Capture the cell that displays the provided text and extract its (x, y) central coordinate. 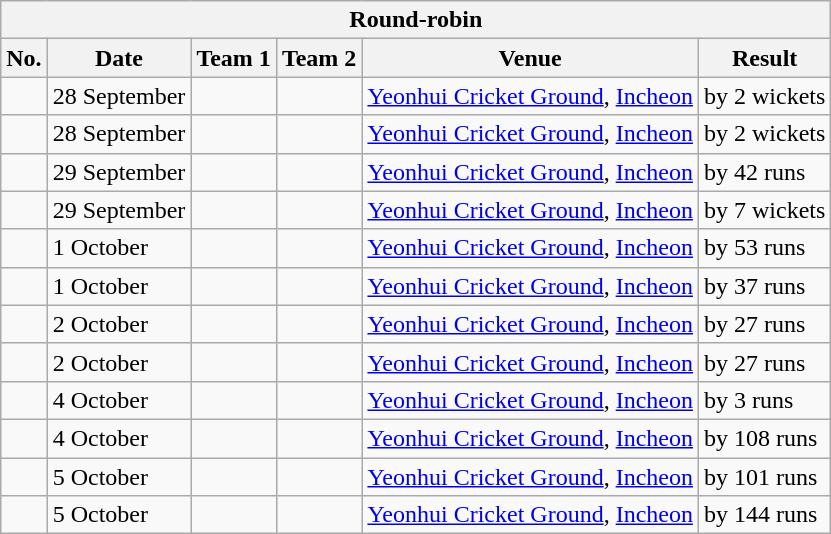
by 7 wickets (764, 210)
by 144 runs (764, 515)
Round-robin (416, 20)
Team 2 (319, 58)
Team 1 (234, 58)
by 53 runs (764, 248)
Venue (530, 58)
by 3 runs (764, 400)
by 37 runs (764, 286)
by 108 runs (764, 438)
Date (119, 58)
Result (764, 58)
by 101 runs (764, 477)
No. (24, 58)
by 42 runs (764, 172)
